Capture the cell that displays the provided text and extract its [X, Y] central coordinate. 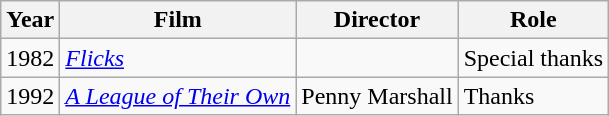
Director [377, 20]
Film [178, 20]
Year [30, 20]
1992 [30, 96]
Special thanks [533, 58]
Role [533, 20]
Flicks [178, 58]
1982 [30, 58]
Thanks [533, 96]
A League of Their Own [178, 96]
Penny Marshall [377, 96]
